Capture the cell that displays the provided text and extract its (x, y) central coordinate. 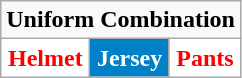
Helmet (46, 58)
Uniform Combination (121, 20)
Jersey (130, 58)
Pants (204, 58)
